Locate the cell with the specified text and output its [x, y] center coordinate. 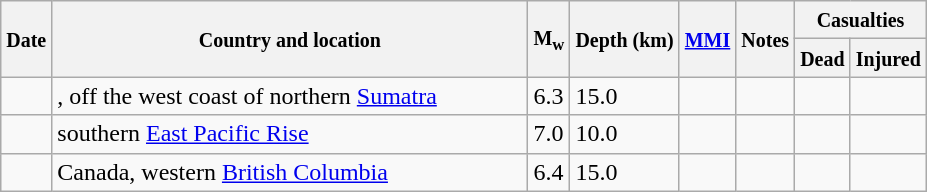
Mw [549, 39]
southern East Pacific Rise [290, 134]
Notes [766, 39]
Dead [823, 58]
6.3 [549, 96]
, off the west coast of northern Sumatra [290, 96]
Depth (km) [624, 39]
MMI [708, 39]
Injured [888, 58]
10.0 [624, 134]
Casualties [861, 20]
Country and location [290, 39]
6.4 [549, 172]
Canada, western British Columbia [290, 172]
7.0 [549, 134]
Date [26, 39]
